Find where the given text appears and provide that cell's center as (x, y) coordinate. 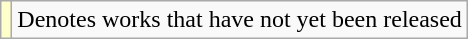
Denotes works that have not yet been released (240, 20)
